Search for the cell housing the specified text and yield its [X, Y] center coordinate. 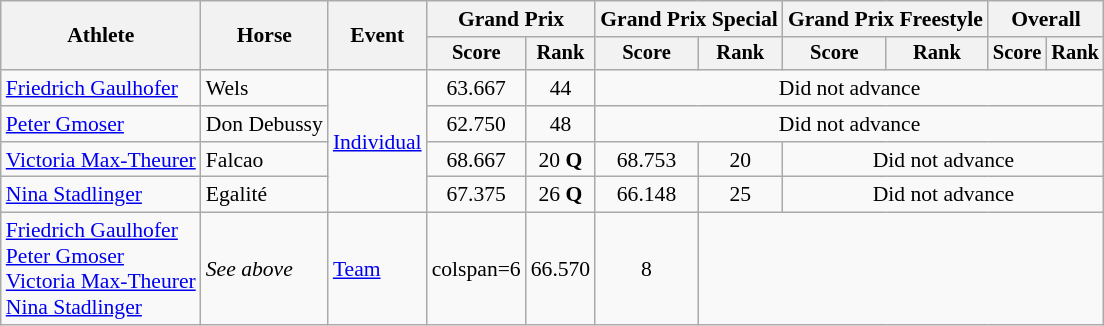
Egalité [264, 195]
Nina Stadlinger [101, 195]
25 [740, 195]
Athlete [101, 36]
See above [264, 269]
colspan=6 [476, 269]
66.570 [560, 269]
Team [378, 269]
66.148 [646, 195]
63.667 [476, 88]
Wels [264, 88]
67.375 [476, 195]
Grand Prix Freestyle [886, 19]
Grand Prix [512, 19]
Victoria Max-Theurer [101, 160]
Grand Prix Special [689, 19]
20 Q [560, 160]
Overall [1046, 19]
26 Q [560, 195]
Horse [264, 36]
48 [560, 124]
62.750 [476, 124]
Individual [378, 141]
44 [560, 88]
68.667 [476, 160]
20 [740, 160]
Peter Gmoser [101, 124]
8 [646, 269]
Event [378, 36]
Falcao [264, 160]
Friedrich GaulhoferPeter GmoserVictoria Max-TheurerNina Stadlinger [101, 269]
Friedrich Gaulhofer [101, 88]
Don Debussy [264, 124]
68.753 [646, 160]
